Search for the cell housing the specified text and yield its (x, y) center coordinate. 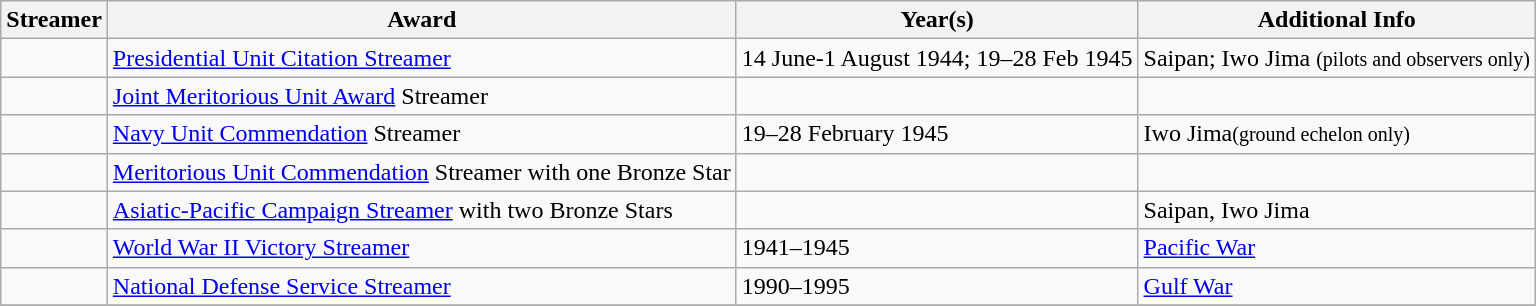
Saipan; Iwo Jima (pilots and observers only) (1336, 58)
Saipan, Iwo Jima (1336, 210)
Joint Meritorious Unit Award Streamer (422, 96)
19–28 February 1945 (937, 134)
Streamer (54, 20)
Additional Info (1336, 20)
Pacific War (1336, 248)
World War II Victory Streamer (422, 248)
Asiatic-Pacific Campaign Streamer with two Bronze Stars (422, 210)
1941–1945 (937, 248)
Award (422, 20)
Navy Unit Commendation Streamer (422, 134)
1990–1995 (937, 286)
Gulf War (1336, 286)
Year(s) (937, 20)
National Defense Service Streamer (422, 286)
14 June-1 August 1944; 19–28 Feb 1945 (937, 58)
Iwo Jima(ground echelon only) (1336, 134)
Meritorious Unit Commendation Streamer with one Bronze Star (422, 172)
Presidential Unit Citation Streamer (422, 58)
